Extract the [x, y] coordinate from the center of the cell holding the provided text.  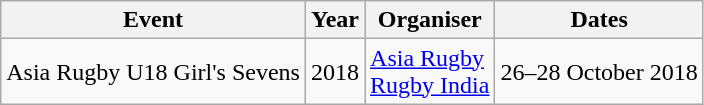
Asia RugbyRugby India [430, 72]
Organiser [430, 20]
Dates [599, 20]
Year [334, 20]
Asia Rugby U18 Girl's Sevens [154, 72]
2018 [334, 72]
Event [154, 20]
26–28 October 2018 [599, 72]
